Output the [X, Y] coordinate of the center of the cell containing the given text.  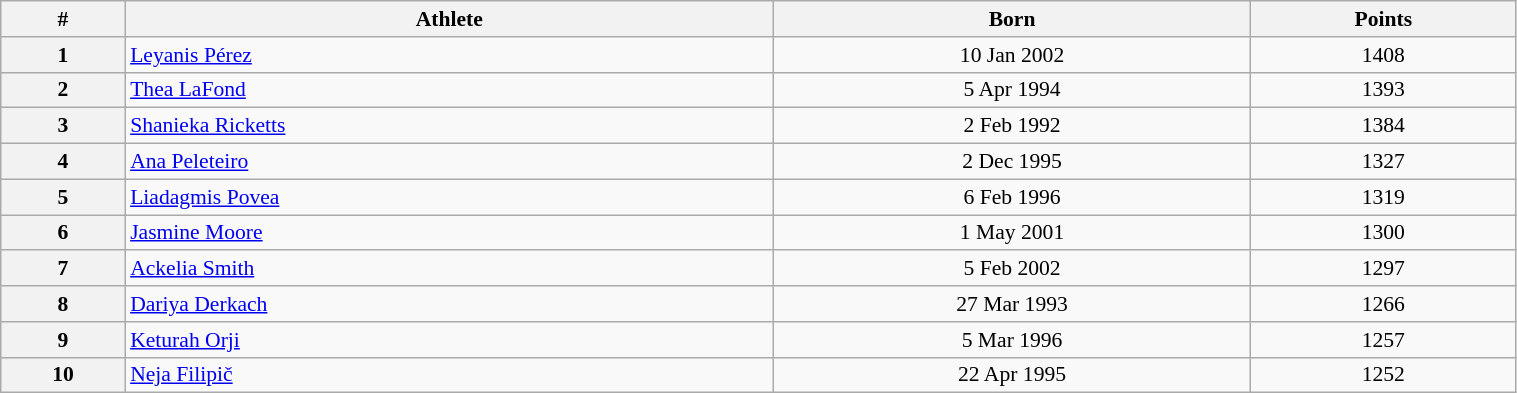
1 May 2001 [1012, 233]
5 Apr 1994 [1012, 90]
10 [63, 375]
2 Feb 1992 [1012, 126]
Ackelia Smith [449, 269]
1319 [1384, 197]
1384 [1384, 126]
Leyanis Pérez [449, 55]
Neja Filipič [449, 375]
Points [1384, 19]
2 Dec 1995 [1012, 162]
7 [63, 269]
8 [63, 304]
Ana Peleteiro [449, 162]
10 Jan 2002 [1012, 55]
1252 [1384, 375]
1266 [1384, 304]
27 Mar 1993 [1012, 304]
# [63, 19]
1297 [1384, 269]
Jasmine Moore [449, 233]
1 [63, 55]
9 [63, 340]
1300 [1384, 233]
5 Mar 1996 [1012, 340]
Dariya Derkach [449, 304]
5 [63, 197]
Born [1012, 19]
2 [63, 90]
Shanieka Ricketts [449, 126]
1327 [1384, 162]
Thea LaFond [449, 90]
1393 [1384, 90]
Keturah Orji [449, 340]
1257 [1384, 340]
4 [63, 162]
1408 [1384, 55]
22 Apr 1995 [1012, 375]
6 Feb 1996 [1012, 197]
5 Feb 2002 [1012, 269]
Athlete [449, 19]
Liadagmis Povea [449, 197]
6 [63, 233]
3 [63, 126]
